Locate the cell with the specified text and output its (x, y) center coordinate. 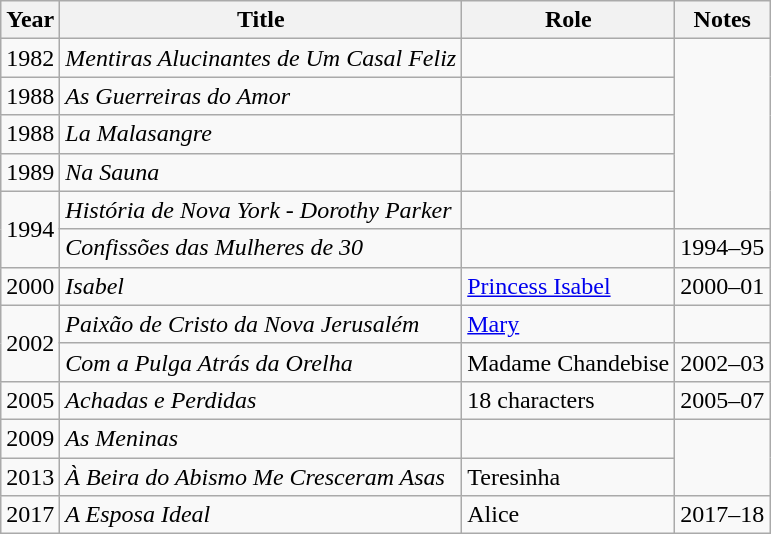
1982 (30, 58)
As Meninas (261, 438)
Confissões das Mulheres de 30 (261, 248)
Isabel (261, 286)
1989 (30, 172)
1994 (30, 229)
2017 (30, 515)
La Malasangre (261, 134)
2002–03 (722, 362)
Mentiras Alucinantes de Um Casal Feliz (261, 58)
Teresinha (568, 477)
2000 (30, 286)
História de Nova York - Dorothy Parker (261, 210)
2002 (30, 343)
Notes (722, 20)
2013 (30, 477)
Paixão de Cristo da Nova Jerusalém (261, 324)
Achadas e Perdidas (261, 400)
2000–01 (722, 286)
As Guerreiras do Amor (261, 96)
A Esposa Ideal (261, 515)
Mary (568, 324)
Com a Pulga Atrás da Orelha (261, 362)
Na Sauna (261, 172)
Title (261, 20)
2005–07 (722, 400)
2005 (30, 400)
18 characters (568, 400)
2017–18 (722, 515)
Role (568, 20)
2009 (30, 438)
Alice (568, 515)
À Beira do Abismo Me Cresceram Asas (261, 477)
Madame Chandebise (568, 362)
Princess Isabel (568, 286)
Year (30, 20)
1994–95 (722, 248)
